Extract the [x, y] coordinate from the center of the cell holding the provided text.  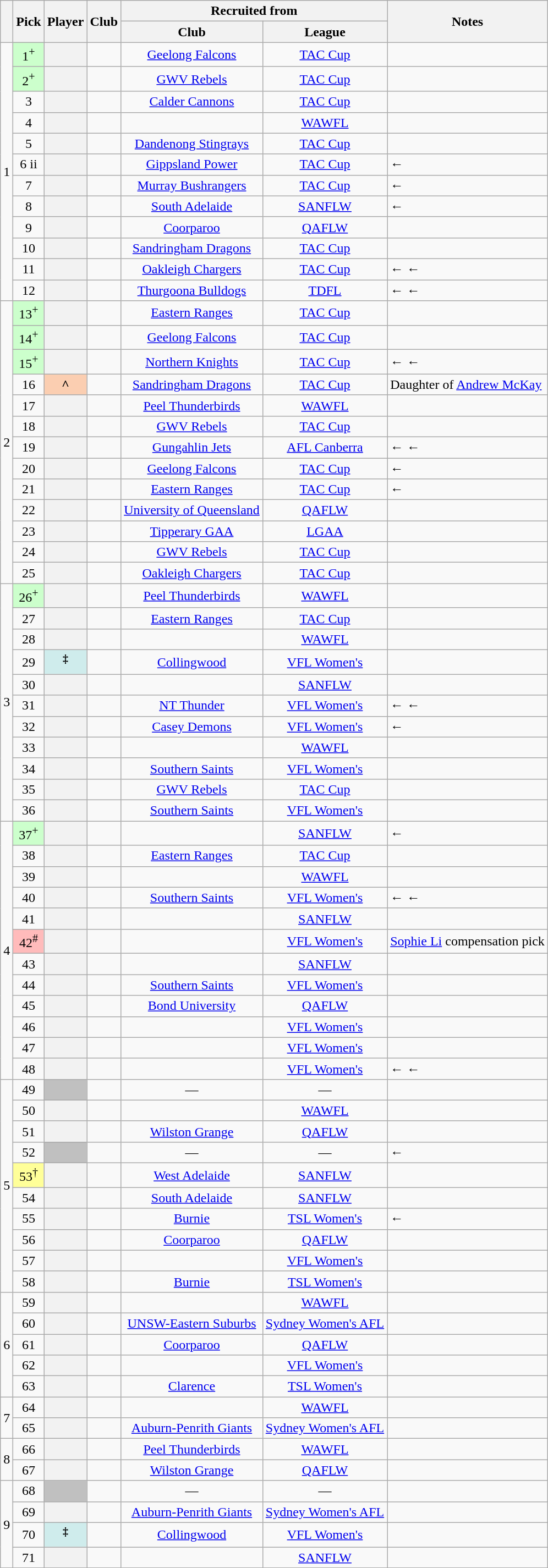
Recruited from [254, 11]
16 [29, 384]
21 [29, 489]
19 [29, 447]
Player [65, 21]
League [325, 32]
54 [29, 1198]
68 [29, 1491]
49 [29, 1090]
59 [29, 1302]
40 [29, 898]
27 [29, 618]
2+ [29, 79]
71 [29, 1558]
46 [29, 1027]
Tipperary GAA [192, 531]
22 [29, 510]
Murray Bushrangers [192, 185]
69 [29, 1512]
1 [7, 172]
Northern Knights [192, 362]
47 [29, 1048]
17 [29, 405]
Casey Demons [192, 727]
Gungahlin Jets [192, 447]
20 [29, 469]
31 [29, 706]
63 [29, 1387]
34 [29, 768]
11 [29, 269]
41 [29, 918]
51 [29, 1131]
57 [29, 1261]
23 [29, 531]
67 [29, 1470]
64 [29, 1407]
10 [29, 248]
30 [29, 685]
Sophie Li compensation pick [468, 942]
28 [29, 640]
36 [29, 811]
Pick [29, 21]
LGAA [325, 531]
15+ [29, 362]
Calder Cannons [192, 102]
AFL Canberra [325, 447]
Gippsland Power [192, 164]
50 [29, 1110]
66 [29, 1449]
University of Queensland [192, 510]
2 [7, 442]
45 [29, 1006]
65 [29, 1428]
26+ [29, 596]
32 [29, 727]
52 [29, 1152]
44 [29, 985]
6 ii [29, 164]
38 [29, 856]
37+ [29, 834]
Thurgoona Bulldogs [192, 290]
62 [29, 1366]
53† [29, 1176]
13+ [29, 313]
West Adelaide [192, 1176]
6 [7, 1344]
43 [29, 964]
60 [29, 1323]
61 [29, 1345]
70 [29, 1534]
35 [29, 789]
24 [29, 552]
Clarence [192, 1387]
33 [29, 747]
14+ [29, 338]
NT Thunder [192, 706]
29 [29, 662]
56 [29, 1240]
1+ [29, 55]
48 [29, 1069]
Dandenong Stingrays [192, 144]
Notes [468, 21]
39 [29, 877]
TDFL [325, 290]
Daughter of Andrew McKay [468, 384]
18 [29, 426]
58 [29, 1281]
12 [29, 290]
Bond University [192, 1006]
55 [29, 1219]
42# [29, 942]
25 [29, 573]
UNSW-Eastern Suburbs [192, 1323]
^ [65, 384]
